Output the [x, y] coordinate of the center of the cell containing the given text.  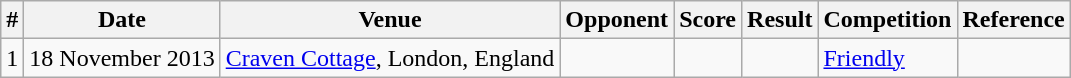
18 November 2013 [122, 58]
Craven Cottage, London, England [390, 58]
Reference [1014, 20]
# [12, 20]
Date [122, 20]
Friendly [888, 58]
Opponent [617, 20]
Score [708, 20]
Venue [390, 20]
1 [12, 58]
Competition [888, 20]
Result [780, 20]
